Scan for the cell matching the given text and deliver its (x, y) coordinate at center. 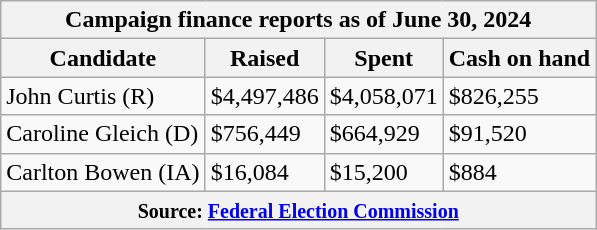
$884 (519, 172)
Spent (384, 58)
Candidate (103, 58)
$91,520 (519, 134)
$826,255 (519, 96)
John Curtis (R) (103, 96)
$16,084 (264, 172)
Raised (264, 58)
$756,449 (264, 134)
$15,200 (384, 172)
Carlton Bowen (IA) (103, 172)
Caroline Gleich (D) (103, 134)
Source: Federal Election Commission (298, 210)
$664,929 (384, 134)
$4,058,071 (384, 96)
$4,497,486 (264, 96)
Campaign finance reports as of June 30, 2024 (298, 20)
Cash on hand (519, 58)
